Capture the cell that displays the provided text and extract its [X, Y] central coordinate. 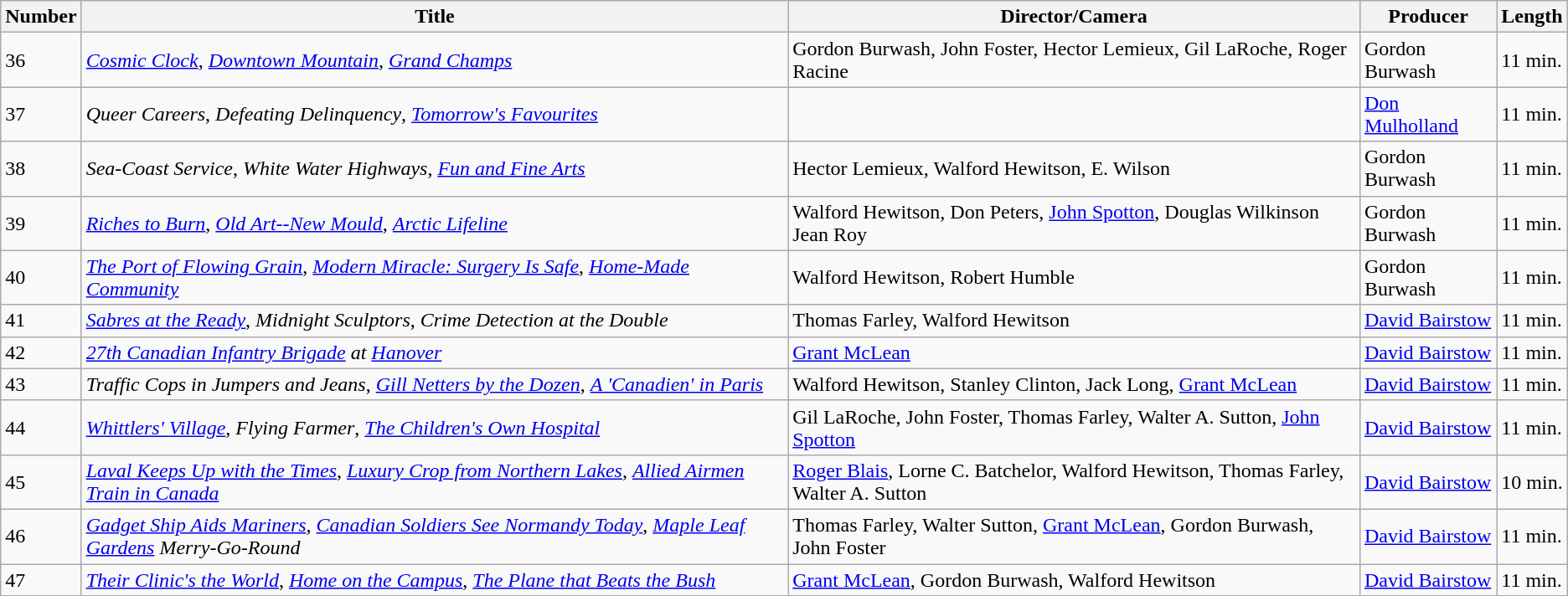
Grant McLean, Gordon Burwash, Walford Hewitson [1074, 580]
42 [41, 352]
Grant McLean [1074, 352]
Producer [1427, 17]
Thomas Farley, Walter Sutton, Grant McLean, Gordon Burwash, John Foster [1074, 536]
Director/Camera [1074, 17]
39 [41, 223]
Gordon Burwash, John Foster, Hector Lemieux, Gil LaRoche, Roger Racine [1074, 60]
Thomas Farley, Walford Hewitson [1074, 321]
Walford Hewitson, Don Peters, John Spotton, Douglas Wilkinson Jean Roy [1074, 223]
Queer Careers, Defeating Delinquency, Tomorrow's Favourites [435, 114]
Walford Hewitson, Stanley Clinton, Jack Long, Grant McLean [1074, 384]
Their Clinic's the World, Home on the Campus, The Plane that Beats the Bush [435, 580]
44 [41, 427]
Traffic Cops in Jumpers and Jeans, Gill Netters by the Dozen, A 'Canadien' in Paris [435, 384]
Gadget Ship Aids Mariners, Canadian Soldiers See Normandy Today, Maple Leaf Gardens Merry-Go-Round [435, 536]
38 [41, 169]
Sabres at the Ready, Midnight Sculptors, Crime Detection at the Double [435, 321]
Roger Blais, Lorne C. Batchelor, Walford Hewitson, Thomas Farley, Walter A. Sutton [1074, 482]
The Port of Flowing Grain, Modern Miracle: Surgery Is Safe, Home-Made Community [435, 278]
40 [41, 278]
Laval Keeps Up with the Times, Luxury Crop from Northern Lakes, Allied Airmen Train in Canada [435, 482]
Title [435, 17]
Length [1532, 17]
41 [41, 321]
45 [41, 482]
46 [41, 536]
Don Mulholland [1427, 114]
27th Canadian Infantry Brigade at Hanover [435, 352]
Riches to Burn, Old Art--New Mould, Arctic Lifeline [435, 223]
10 min. [1532, 482]
Whittlers' Village, Flying Farmer, The Children's Own Hospital [435, 427]
Cosmic Clock, Downtown Mountain, Grand Champs [435, 60]
Hector Lemieux, Walford Hewitson, E. Wilson [1074, 169]
Walford Hewitson, Robert Humble [1074, 278]
47 [41, 580]
37 [41, 114]
Number [41, 17]
43 [41, 384]
Sea-Coast Service, White Water Highways, Fun and Fine Arts [435, 169]
Gil LaRoche, John Foster, Thomas Farley, Walter A. Sutton, John Spotton [1074, 427]
36 [41, 60]
